Output the (X, Y) coordinate of the center of the cell containing the given text.  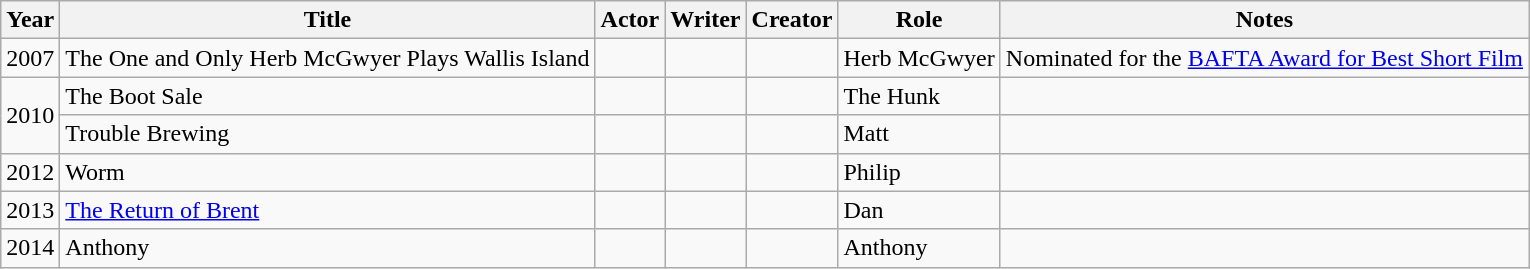
The One and Only Herb McGwyer Plays Wallis Island (328, 58)
Role (919, 20)
2010 (30, 115)
2014 (30, 248)
Trouble Brewing (328, 134)
2013 (30, 210)
The Hunk (919, 96)
Writer (706, 20)
Worm (328, 172)
Matt (919, 134)
The Boot Sale (328, 96)
2007 (30, 58)
Nominated for the BAFTA Award for Best Short Film (1264, 58)
The Return of Brent (328, 210)
Creator (792, 20)
Philip (919, 172)
Dan (919, 210)
Title (328, 20)
Notes (1264, 20)
Actor (630, 20)
Year (30, 20)
Herb McGwyer (919, 58)
2012 (30, 172)
